Determine the [x, y] coordinate at the center of the cell enclosing the given text.  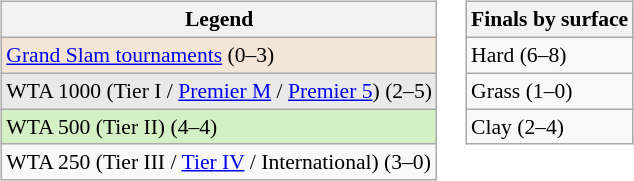
Grass (1–0) [550, 91]
Finals by surface [550, 20]
WTA 500 (Tier II) (4–4) [219, 127]
Clay (2–4) [550, 127]
Hard (6–8) [550, 55]
WTA 1000 (Tier I / Premier M / Premier 5) (2–5) [219, 91]
WTA 250 (Tier III / Tier IV / International) (3–0) [219, 162]
Legend [219, 20]
Grand Slam tournaments (0–3) [219, 55]
